Output the [X, Y] coordinate of the center of the cell containing the given text.  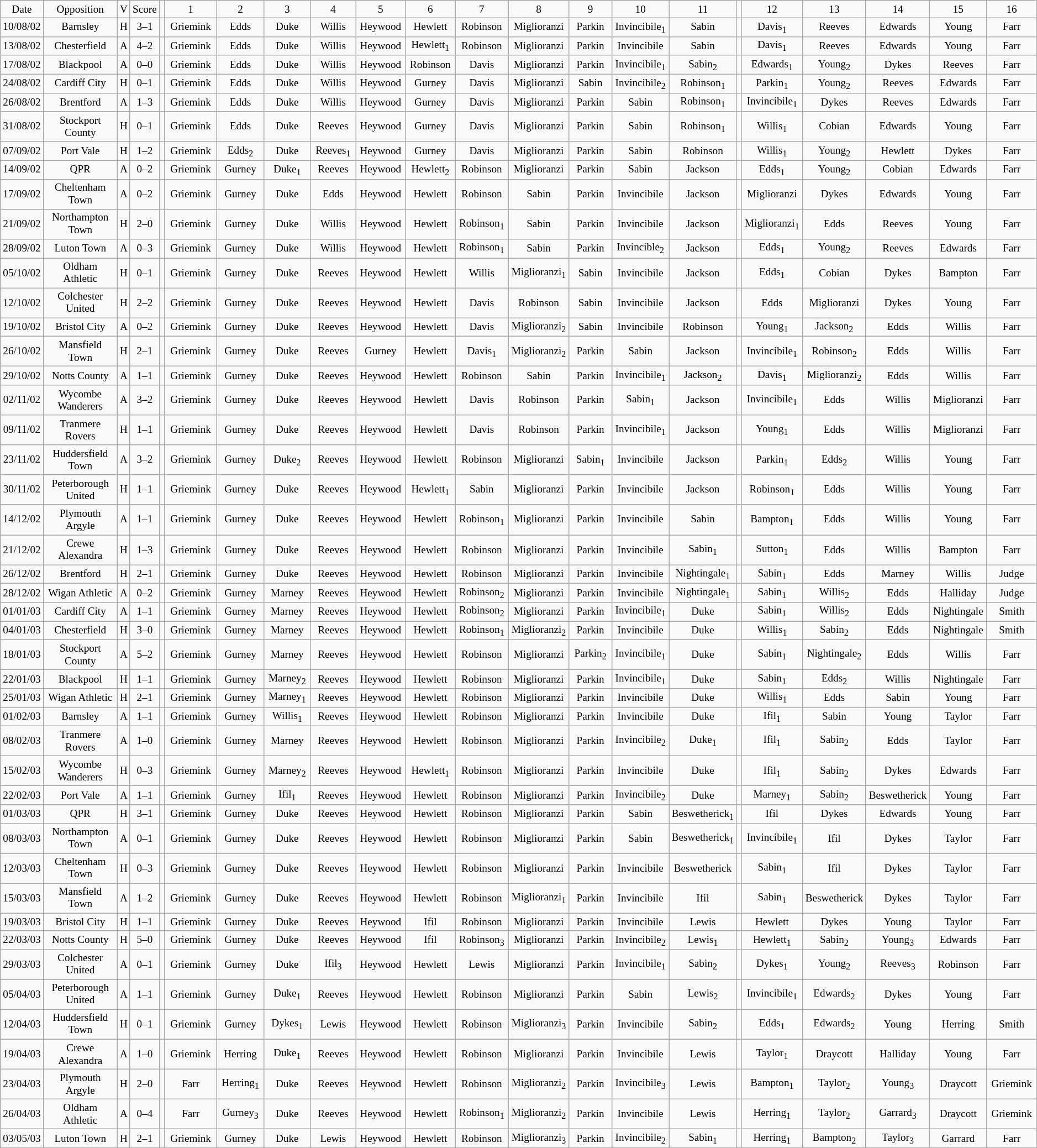
29/10/02 [22, 376]
05/04/03 [22, 994]
26/10/02 [22, 352]
17/08/02 [22, 65]
25/01/03 [22, 698]
04/01/03 [22, 630]
02/11/02 [22, 400]
28/12/02 [22, 593]
Duke2 [287, 460]
Opposition [80, 9]
Reeves1 [333, 151]
11 [703, 9]
30/11/02 [22, 490]
24/08/02 [22, 83]
Lewis2 [703, 994]
Lewis1 [703, 940]
23/11/02 [22, 460]
23/04/03 [22, 1084]
22/01/03 [22, 679]
2–2 [145, 302]
Date [22, 9]
01/03/03 [22, 814]
19/04/03 [22, 1054]
26/08/02 [22, 102]
Bampton2 [834, 1138]
Hewlett2 [430, 170]
01/01/03 [22, 611]
Sutton1 [772, 549]
Robinson3 [482, 940]
03/05/03 [22, 1138]
Score [145, 9]
7 [482, 9]
28/09/02 [22, 248]
19/10/02 [22, 327]
05/10/02 [22, 272]
21/12/02 [22, 549]
Taylor1 [772, 1054]
19/03/03 [22, 922]
0–4 [145, 1114]
9 [590, 9]
07/09/02 [22, 151]
Edwards1 [772, 65]
14 [897, 9]
15/03/03 [22, 898]
Garrard3 [897, 1114]
08/03/03 [22, 838]
4–2 [145, 46]
3–0 [145, 630]
12/10/02 [22, 302]
4 [333, 9]
22/03/03 [22, 940]
13 [834, 9]
17/09/02 [22, 194]
12 [772, 9]
5 [381, 9]
15/02/03 [22, 770]
8 [539, 9]
26/04/03 [22, 1114]
18/01/03 [22, 654]
Nightingale2 [834, 654]
16 [1012, 9]
6 [430, 9]
14/09/02 [22, 170]
Taylor3 [897, 1138]
5–2 [145, 654]
2 [241, 9]
15 [959, 9]
3 [287, 9]
14/12/02 [22, 520]
22/02/03 [22, 795]
01/02/03 [22, 716]
V [124, 9]
10/08/02 [22, 27]
Invincible2 [640, 248]
Garrard [959, 1138]
Gurney3 [241, 1114]
5–0 [145, 940]
0–0 [145, 65]
26/12/02 [22, 574]
1 [191, 9]
Parkin2 [590, 654]
09/11/02 [22, 430]
Reeves3 [897, 964]
12/03/03 [22, 868]
29/03/03 [22, 964]
08/02/03 [22, 741]
10 [640, 9]
13/08/02 [22, 46]
Invincibile3 [640, 1084]
Ifil3 [333, 964]
12/04/03 [22, 1024]
31/08/02 [22, 127]
21/09/02 [22, 224]
